For the text-containing cell, return its midpoint in (X, Y) coordinate format. 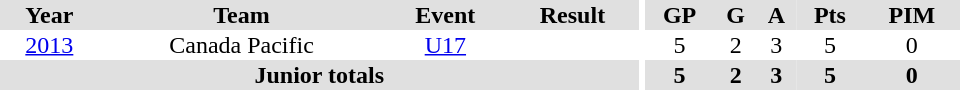
Team (242, 15)
G (736, 15)
Junior totals (320, 75)
2013 (50, 45)
Pts (830, 15)
Result (572, 15)
GP (679, 15)
Canada Pacific (242, 45)
Event (445, 15)
Year (50, 15)
U17 (445, 45)
PIM (912, 15)
A (776, 15)
